From the cell containing the given text, extract its center point as (x, y) coordinate. 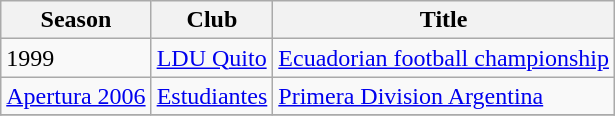
Estudiantes (212, 96)
Apertura 2006 (76, 96)
Club (212, 20)
Season (76, 20)
LDU Quito (212, 58)
Title (444, 20)
Primera Division Argentina (444, 96)
1999 (76, 58)
Ecuadorian football championship (444, 58)
